Extract the [X, Y] coordinate from the center of the cell holding the provided text.  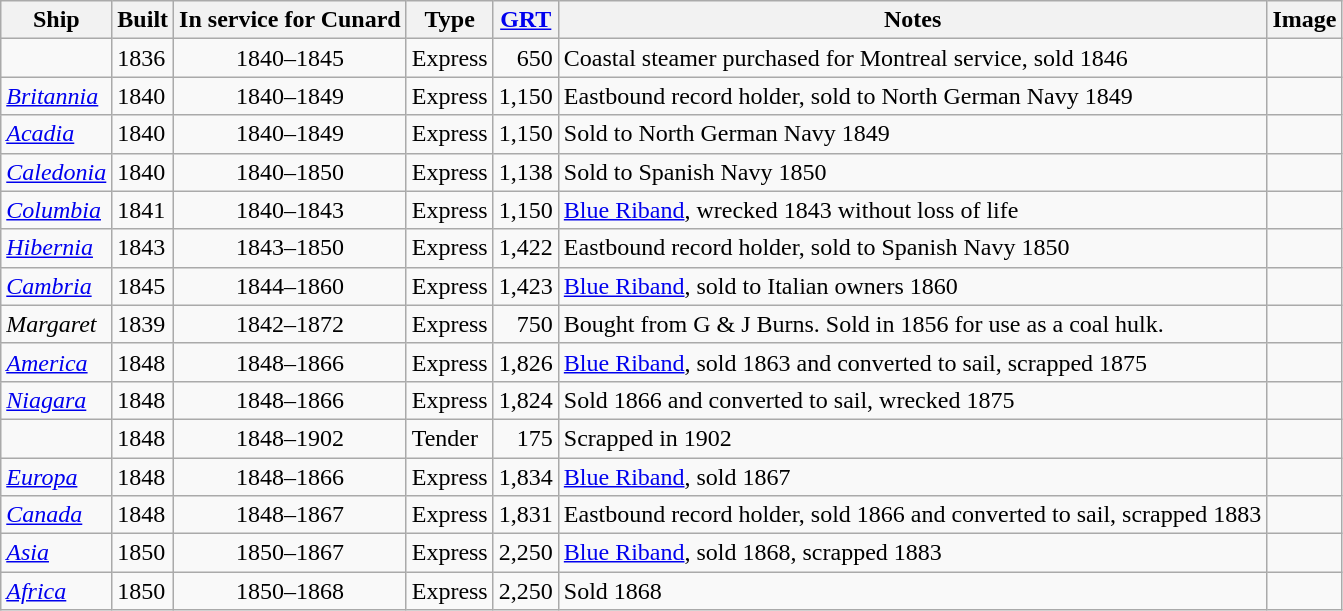
Acadia [56, 134]
Scrapped in 1902 [912, 438]
Built [143, 20]
Coastal steamer purchased for Montreal service, sold 1846 [912, 58]
1,423 [526, 286]
Columbia [56, 210]
Cambria [56, 286]
Asia [56, 553]
Blue Riband, sold 1867 [912, 477]
GRT [526, 20]
Blue Riband, wrecked 1843 without loss of life [912, 210]
Margaret [56, 324]
1840–1845 [290, 58]
1836 [143, 58]
Image [1304, 20]
1,834 [526, 477]
Eastbound record holder, sold to North German Navy 1849 [912, 96]
1840–1850 [290, 172]
650 [526, 58]
Hibernia [56, 248]
Canada [56, 515]
1841 [143, 210]
1,824 [526, 400]
Sold 1868 [912, 591]
Blue Riband, sold 1868, scrapped 1883 [912, 553]
In service for Cunard [290, 20]
1845 [143, 286]
Tender [450, 438]
Bought from G & J Burns. Sold in 1856 for use as a coal hulk. [912, 324]
1850–1868 [290, 591]
Sold to Spanish Navy 1850 [912, 172]
Blue Riband, sold to Italian owners 1860 [912, 286]
Niagara [56, 400]
1843–1850 [290, 248]
1,831 [526, 515]
Sold 1866 and converted to sail, wrecked 1875 [912, 400]
1840–1843 [290, 210]
Caledonia [56, 172]
America [56, 362]
Europa [56, 477]
1848–1867 [290, 515]
Ship [56, 20]
Eastbound record holder, sold to Spanish Navy 1850 [912, 248]
Africa [56, 591]
1,422 [526, 248]
Blue Riband, sold 1863 and converted to sail, scrapped 1875 [912, 362]
Sold to North German Navy 1849 [912, 134]
750 [526, 324]
1,826 [526, 362]
1839 [143, 324]
175 [526, 438]
Eastbound record holder, sold 1866 and converted to sail, scrapped 1883 [912, 515]
Britannia [56, 96]
1844–1860 [290, 286]
1842–1872 [290, 324]
Type [450, 20]
Notes [912, 20]
1,138 [526, 172]
1848–1902 [290, 438]
1843 [143, 248]
1850–1867 [290, 553]
